Locate the cell with the specified text and output its (X, Y) center coordinate. 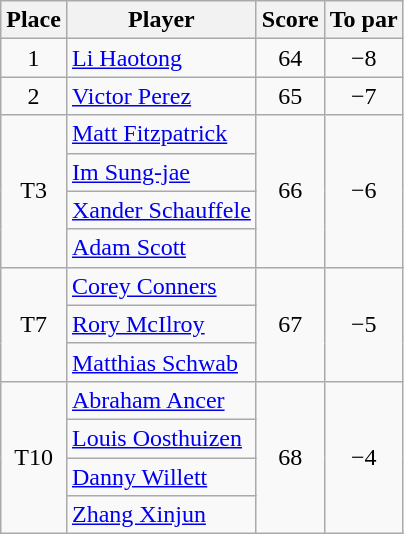
Xander Schauffele (161, 210)
2 (34, 96)
−8 (364, 58)
Adam Scott (161, 248)
1 (34, 58)
Matthias Schwab (161, 362)
Danny Willett (161, 477)
Victor Perez (161, 96)
68 (290, 457)
Louis Oosthuizen (161, 438)
Li Haotong (161, 58)
T10 (34, 457)
Im Sung-jae (161, 172)
T7 (34, 324)
Rory McIlroy (161, 324)
−7 (364, 96)
To par (364, 20)
Corey Conners (161, 286)
Zhang Xinjun (161, 515)
Place (34, 20)
−6 (364, 191)
Player (161, 20)
67 (290, 324)
64 (290, 58)
T3 (34, 191)
−4 (364, 457)
Abraham Ancer (161, 400)
66 (290, 191)
65 (290, 96)
Score (290, 20)
Matt Fitzpatrick (161, 134)
−5 (364, 324)
